Determine the (x, y) coordinate at the center of the cell enclosing the given text.  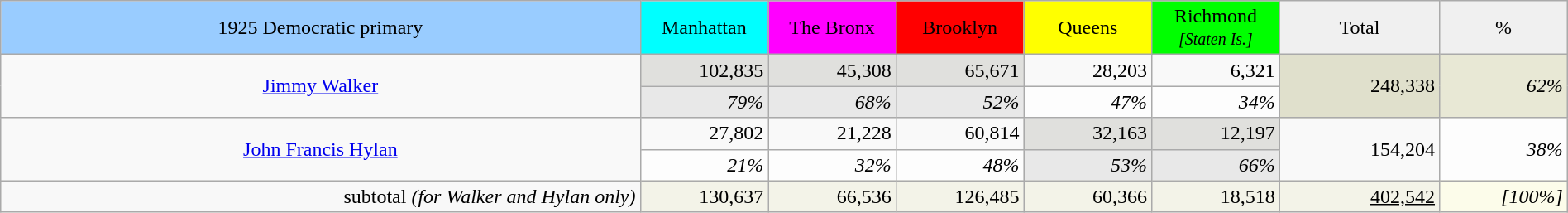
Manhattan (705, 28)
Total (1360, 28)
28,203 (1088, 70)
Brooklyn (959, 28)
65,671 (959, 70)
32,163 (1088, 133)
68% (832, 102)
Queens (1088, 28)
126,485 (959, 196)
45,308 (832, 70)
79% (705, 102)
1925 Democratic primary (321, 28)
66% (1216, 165)
402,542 (1360, 196)
66,536 (832, 196)
60,366 (1088, 196)
The Bronx (832, 28)
52% (959, 102)
27,802 (705, 133)
21,228 (832, 133)
% (1503, 28)
Richmond [Staten Is.] (1216, 28)
18,518 (1216, 196)
60,814 (959, 133)
102,835 (705, 70)
53% (1088, 165)
6,321 (1216, 70)
12,197 (1216, 133)
34% (1216, 102)
John Francis Hylan (321, 149)
Jimmy Walker (321, 86)
154,204 (1360, 149)
38% (1503, 149)
62% (1503, 86)
subtotal (for Walker and Hylan only) (321, 196)
21% (705, 165)
32% (832, 165)
248,338 (1360, 86)
[100%] (1503, 196)
130,637 (705, 196)
47% (1088, 102)
48% (959, 165)
